Extract the (X, Y) coordinate from the center of the cell holding the provided text.  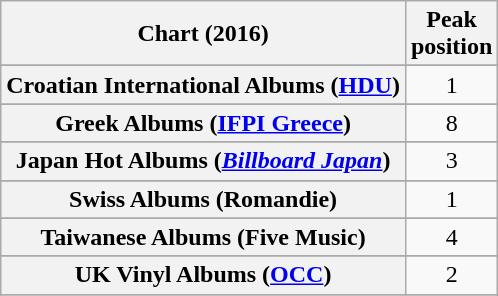
Croatian International Albums (HDU) (204, 85)
4 (451, 237)
3 (451, 161)
Chart (2016) (204, 34)
Peakposition (451, 34)
8 (451, 123)
2 (451, 275)
Swiss Albums (Romandie) (204, 199)
UK Vinyl Albums (OCC) (204, 275)
Japan Hot Albums (Billboard Japan) (204, 161)
Taiwanese Albums (Five Music) (204, 237)
Greek Albums (IFPI Greece) (204, 123)
